Return the [X, Y] coordinate for the center point of the cell that contains the specified text.  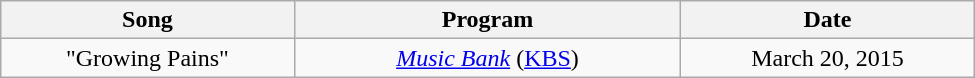
Program [488, 20]
March 20, 2015 [828, 58]
Date [828, 20]
Music Bank (KBS) [488, 58]
Song [148, 20]
"Growing Pains" [148, 58]
